Identify which cell holds the provided text, then report its (X, Y) central coordinate. 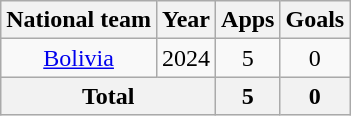
Total (108, 96)
2024 (186, 58)
Bolivia (79, 58)
Apps (248, 20)
Year (186, 20)
National team (79, 20)
Goals (315, 20)
